Find where the given text appears and provide that cell's center as [x, y] coordinate. 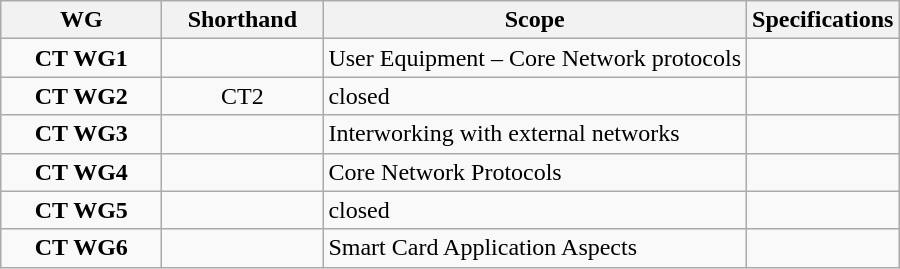
Scope [535, 20]
CT WG3 [82, 134]
Smart Card Application Aspects [535, 248]
Specifications [823, 20]
CT WG1 [82, 58]
User Equipment – Core Network protocols [535, 58]
CT WG6 [82, 248]
Core Network Protocols [535, 172]
CT WG4 [82, 172]
WG [82, 20]
Shorthand [242, 20]
CT WG5 [82, 210]
CT2 [242, 96]
Interworking with external networks [535, 134]
CT WG2 [82, 96]
